Search for the cell housing the specified text and yield its (x, y) center coordinate. 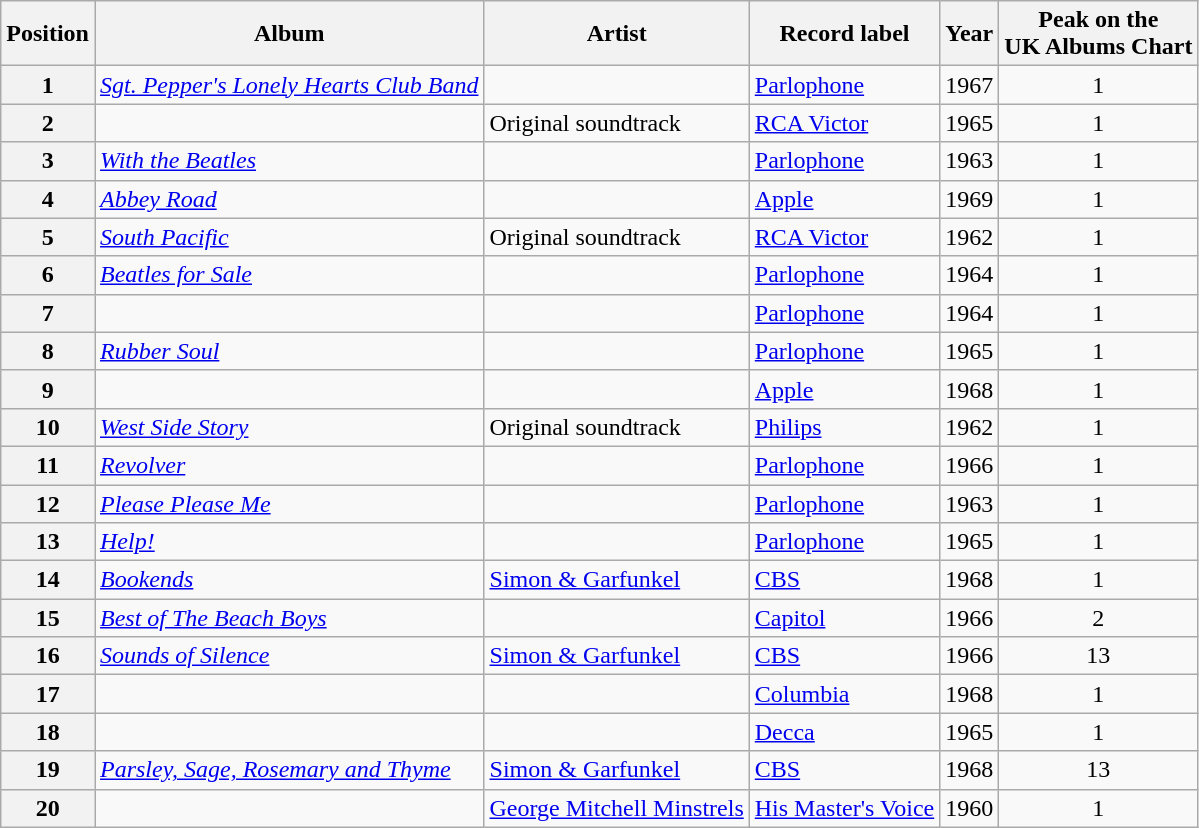
West Side Story (289, 427)
3 (48, 161)
6 (48, 275)
19 (48, 770)
12 (48, 503)
5 (48, 237)
7 (48, 313)
Revolver (289, 465)
8 (48, 351)
Bookends (289, 580)
Year (970, 34)
1960 (970, 808)
Album (289, 34)
George Mitchell Minstrels (616, 808)
1969 (970, 199)
4 (48, 199)
Help! (289, 542)
Rubber Soul (289, 351)
Columbia (844, 694)
Peak on theUK Albums Chart (1098, 34)
18 (48, 732)
14 (48, 580)
16 (48, 656)
9 (48, 389)
His Master's Voice (844, 808)
With the Beatles (289, 161)
11 (48, 465)
Decca (844, 732)
South Pacific (289, 237)
Please Please Me (289, 503)
Artist (616, 34)
Best of The Beach Boys (289, 618)
Abbey Road (289, 199)
15 (48, 618)
1967 (970, 85)
20 (48, 808)
Position (48, 34)
Sounds of Silence (289, 656)
Sgt. Pepper's Lonely Hearts Club Band (289, 85)
Parsley, Sage, Rosemary and Thyme (289, 770)
Philips (844, 427)
Capitol (844, 618)
10 (48, 427)
Record label (844, 34)
17 (48, 694)
Beatles for Sale (289, 275)
